Locate the cell with the specified text and output its [x, y] center coordinate. 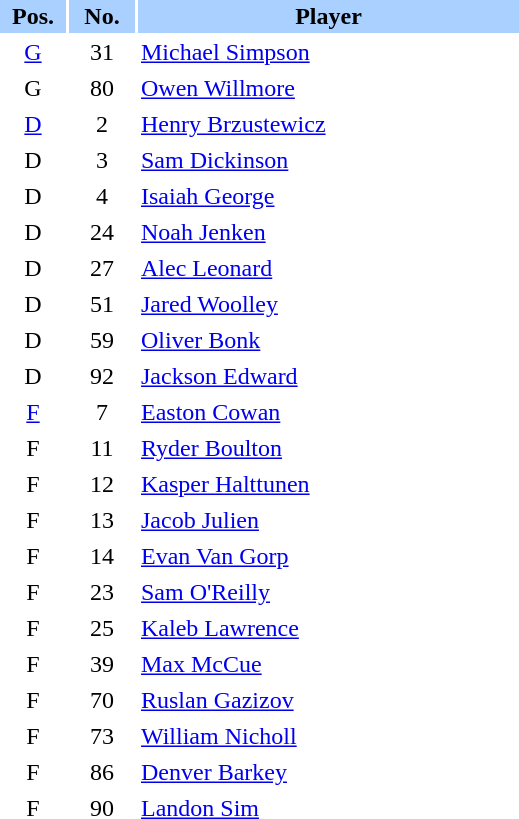
Ruslan Gazizov [328, 700]
39 [102, 664]
25 [102, 628]
Oliver Bonk [328, 340]
No. [102, 16]
Noah Jenken [328, 232]
Owen Willmore [328, 88]
80 [102, 88]
Sam Dickinson [328, 160]
William Nicholl [328, 736]
Evan Van Gorp [328, 556]
Henry Brzustewicz [328, 124]
31 [102, 52]
86 [102, 772]
Kasper Halttunen [328, 484]
24 [102, 232]
92 [102, 376]
Jacob Julien [328, 520]
27 [102, 268]
73 [102, 736]
Player [328, 16]
13 [102, 520]
Isaiah George [328, 196]
Ryder Boulton [328, 448]
Michael Simpson [328, 52]
11 [102, 448]
14 [102, 556]
2 [102, 124]
Easton Cowan [328, 412]
4 [102, 196]
Max McCue [328, 664]
3 [102, 160]
70 [102, 700]
Sam O'Reilly [328, 592]
Denver Barkey [328, 772]
23 [102, 592]
Alec Leonard [328, 268]
Kaleb Lawrence [328, 628]
Pos. [33, 16]
Jared Woolley [328, 304]
51 [102, 304]
7 [102, 412]
Jackson Edward [328, 376]
12 [102, 484]
59 [102, 340]
